Extract the [X, Y] coordinate from the center of the cell holding the provided text.  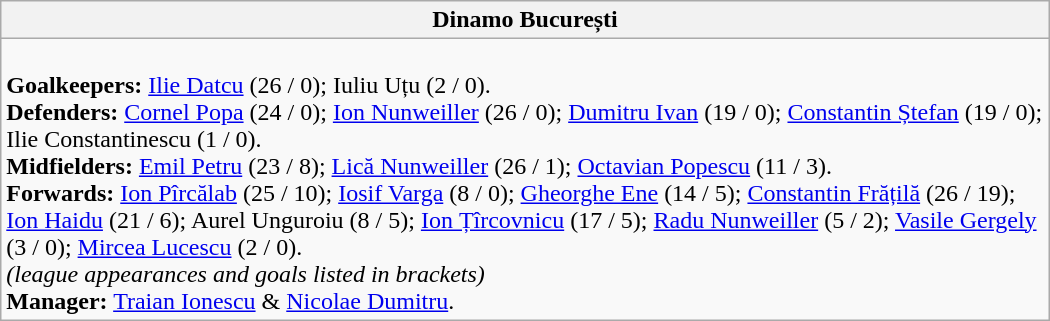
Dinamo București [525, 20]
